Find where the given text appears and provide that cell's center as [x, y] coordinate. 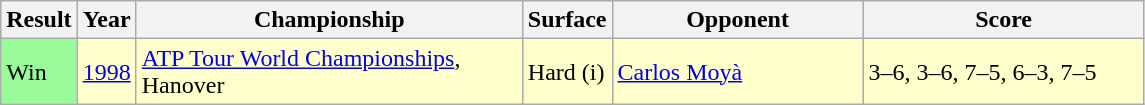
ATP Tour World Championships, Hanover [329, 72]
Opponent [738, 20]
Championship [329, 20]
Score [1004, 20]
Year [106, 20]
Hard (i) [567, 72]
3–6, 3–6, 7–5, 6–3, 7–5 [1004, 72]
Carlos Moyà [738, 72]
Win [39, 72]
Result [39, 20]
Surface [567, 20]
1998 [106, 72]
